Search for the cell housing the specified text and yield its [X, Y] center coordinate. 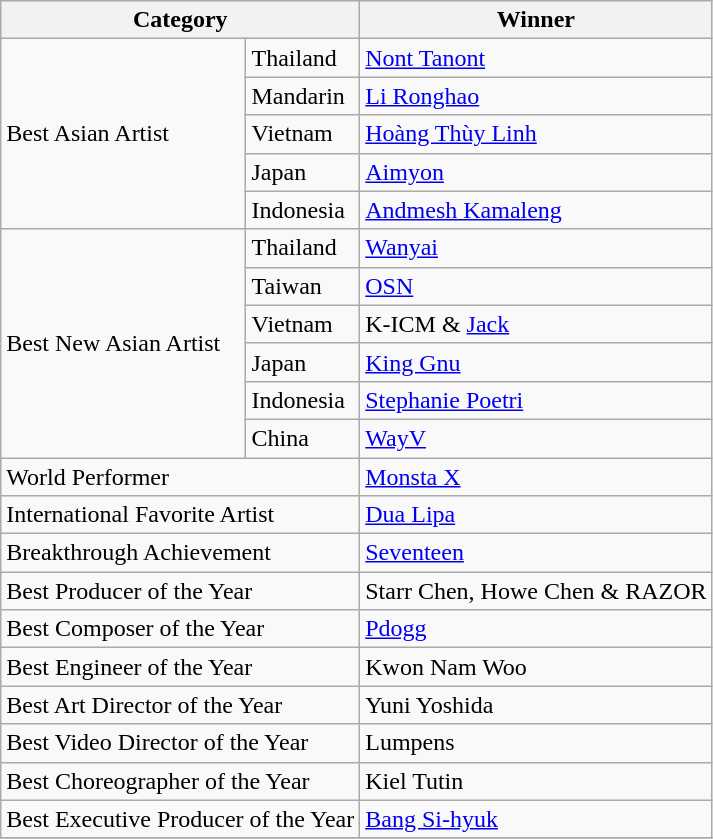
Best Choreographer of the Year [180, 781]
Aimyon [536, 172]
Best Asian Artist [124, 134]
Kiel Tutin [536, 781]
King Gnu [536, 362]
Winner [536, 20]
Starr Chen, Howe Chen & RAZOR [536, 591]
Yuni Yoshida [536, 705]
Kwon Nam Woo [536, 667]
Category [180, 20]
K-ICM & Jack [536, 324]
China [303, 438]
International Favorite Artist [180, 515]
Hoàng Thùy Linh [536, 134]
Seventeen [536, 553]
Best New Asian Artist [124, 343]
Mandarin [303, 96]
Andmesh Kamaleng [536, 210]
OSN [536, 286]
Nont Tanont [536, 58]
Pdogg [536, 629]
Best Executive Producer of the Year [180, 819]
Breakthrough Achievement [180, 553]
Best Art Director of the Year [180, 705]
Best Composer of the Year [180, 629]
Wanyai [536, 248]
World Performer [180, 477]
Dua Lipa [536, 515]
Bang Si-hyuk [536, 819]
Lumpens [536, 743]
Best Video Director of the Year [180, 743]
Li Ronghao [536, 96]
Monsta X [536, 477]
Taiwan [303, 286]
Stephanie Poetri [536, 400]
WayV [536, 438]
Best Engineer of the Year [180, 667]
Best Producer of the Year [180, 591]
